Locate the cell with the specified text and output its [X, Y] center coordinate. 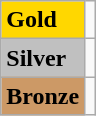
Bronze [43, 96]
Silver [43, 58]
Gold [43, 20]
